Identify which cell holds the provided text, then report its (X, Y) central coordinate. 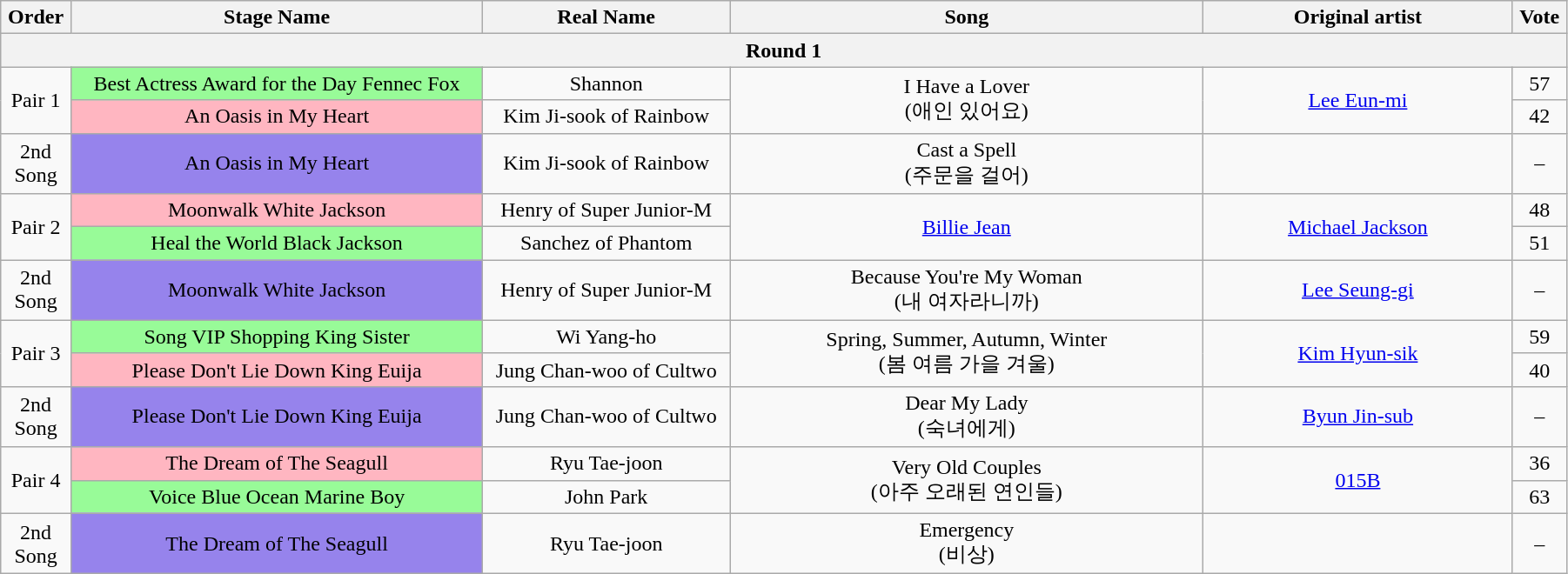
Lee Eun-mi (1357, 100)
Original artist (1357, 17)
Sanchez of Phantom (606, 244)
36 (1540, 464)
Pair 3 (37, 353)
Song VIP Shopping King Sister (277, 337)
Michael Jackson (1357, 227)
51 (1540, 244)
Stage Name (277, 17)
Lee Seung-gi (1357, 290)
Shannon (606, 83)
Vote (1540, 17)
Emergency (비상) (967, 544)
Pair 4 (37, 480)
Dear My Lady(숙녀에게) (967, 417)
Billie Jean (967, 227)
Cast a Spell(주문을 걸어) (967, 164)
Spring, Summer, Autumn, Winter(봄 여름 가을 겨울) (967, 353)
Song (967, 17)
Very Old Couples(아주 오래된 연인들) (967, 480)
Kim Hyun-sik (1357, 353)
42 (1540, 117)
Order (37, 17)
Heal the World Black Jackson (277, 244)
015B (1357, 480)
Voice Blue Ocean Marine Boy (277, 497)
I Have a Lover(애인 있어요) (967, 100)
John Park (606, 497)
Round 1 (784, 50)
Real Name (606, 17)
Byun Jin-sub (1357, 417)
59 (1540, 337)
48 (1540, 210)
Because You're My Woman(내 여자라니까) (967, 290)
Pair 1 (37, 100)
Best Actress Award for the Day Fennec Fox (277, 83)
40 (1540, 370)
63 (1540, 497)
Wi Yang-ho (606, 337)
57 (1540, 83)
Pair 2 (37, 227)
